Scan for the cell matching the given text and deliver its (x, y) coordinate at center. 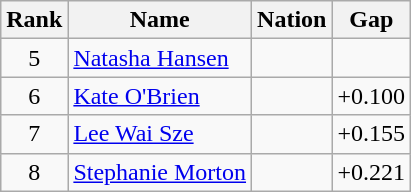
Rank (34, 20)
Gap (372, 20)
8 (34, 172)
Stephanie Morton (160, 172)
Kate O'Brien (160, 96)
+0.100 (372, 96)
7 (34, 134)
+0.221 (372, 172)
5 (34, 58)
Name (160, 20)
Natasha Hansen (160, 58)
+0.155 (372, 134)
Lee Wai Sze (160, 134)
Nation (292, 20)
6 (34, 96)
